Provide the [x, y] coordinate of the cell's center where the given text is located.  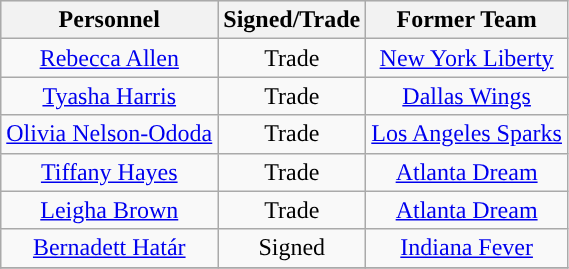
Los Angeles Sparks [467, 134]
Tiffany Hayes [110, 172]
Signed [292, 248]
New York Liberty [467, 58]
Tyasha Harris [110, 96]
Signed/Trade [292, 20]
Olivia Nelson-Ododa [110, 134]
Personnel [110, 20]
Indiana Fever [467, 248]
Rebecca Allen [110, 58]
Former Team [467, 20]
Dallas Wings [467, 96]
Leigha Brown [110, 210]
Bernadett Határ [110, 248]
